Pinpoint the cell where the given text exists, returning its (x, y) midpoint coordinate. 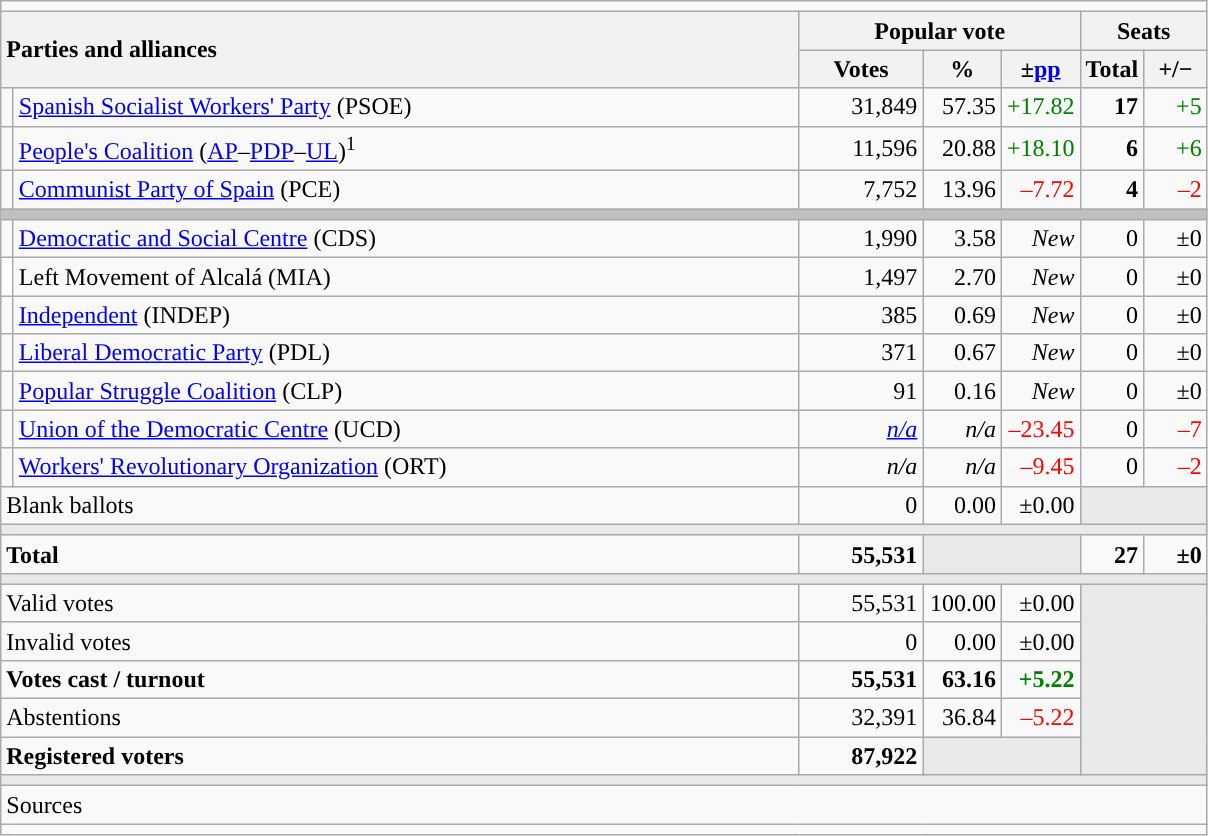
+5 (1176, 107)
385 (861, 315)
Independent (INDEP) (406, 315)
+5.22 (1040, 679)
+6 (1176, 148)
1,497 (861, 277)
Union of the Democratic Centre (UCD) (406, 429)
7,752 (861, 190)
Invalid votes (400, 641)
100.00 (962, 603)
% (962, 69)
13.96 (962, 190)
57.35 (962, 107)
Democratic and Social Centre (CDS) (406, 239)
Registered voters (400, 756)
Seats (1144, 31)
63.16 (962, 679)
36.84 (962, 718)
Votes cast / turnout (400, 679)
+17.82 (1040, 107)
+18.10 (1040, 148)
1,990 (861, 239)
People's Coalition (AP–PDP–UL)1 (406, 148)
Abstentions (400, 718)
Parties and alliances (400, 50)
–7 (1176, 429)
Workers' Revolutionary Organization (ORT) (406, 467)
87,922 (861, 756)
17 (1112, 107)
–9.45 (1040, 467)
11,596 (861, 148)
Liberal Democratic Party (PDL) (406, 353)
–5.22 (1040, 718)
0.16 (962, 391)
0.67 (962, 353)
371 (861, 353)
Votes (861, 69)
±pp (1040, 69)
3.58 (962, 239)
91 (861, 391)
4 (1112, 190)
Popular vote (940, 31)
20.88 (962, 148)
Spanish Socialist Workers' Party (PSOE) (406, 107)
+/− (1176, 69)
Popular Struggle Coalition (CLP) (406, 391)
27 (1112, 554)
Sources (604, 805)
0.69 (962, 315)
Valid votes (400, 603)
31,849 (861, 107)
6 (1112, 148)
Blank ballots (400, 505)
2.70 (962, 277)
–23.45 (1040, 429)
32,391 (861, 718)
–7.72 (1040, 190)
Communist Party of Spain (PCE) (406, 190)
Left Movement of Alcalá (MIA) (406, 277)
